Pinpoint the cell where the given text exists, returning its [X, Y] midpoint coordinate. 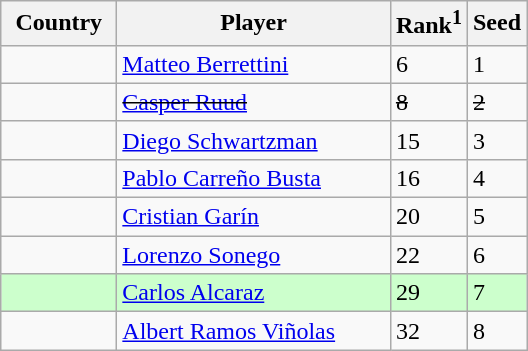
22 [428, 255]
Country [59, 24]
4 [496, 178]
20 [428, 217]
Rank1 [428, 24]
1 [496, 64]
Albert Ramos Viñolas [254, 331]
Seed [496, 24]
32 [428, 331]
5 [496, 217]
29 [428, 293]
16 [428, 178]
2 [496, 102]
15 [428, 140]
3 [496, 140]
Cristian Garín [254, 217]
Casper Ruud [254, 102]
Lorenzo Sonego [254, 255]
Pablo Carreño Busta [254, 178]
7 [496, 293]
Diego Schwartzman [254, 140]
Matteo Berrettini [254, 64]
Player [254, 24]
Carlos Alcaraz [254, 293]
